Return the (x, y) coordinate for the center point of the cell that contains the specified text.  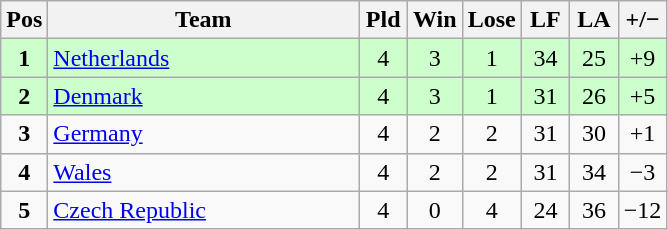
Pld (384, 20)
Denmark (204, 96)
Netherlands (204, 58)
Win (434, 20)
LA (594, 20)
Pos (24, 20)
0 (434, 210)
Germany (204, 134)
Lose (492, 20)
25 (594, 58)
24 (546, 210)
26 (594, 96)
36 (594, 210)
+1 (642, 134)
+5 (642, 96)
+9 (642, 58)
LF (546, 20)
30 (594, 134)
−3 (642, 172)
Wales (204, 172)
−12 (642, 210)
5 (24, 210)
+/− (642, 20)
Team (204, 20)
Czech Republic (204, 210)
